Return (x, y) of the center of cell containing provided text 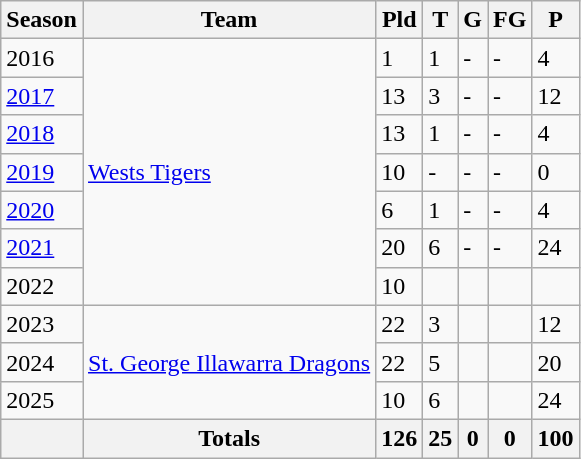
2018 (42, 134)
100 (556, 438)
2021 (42, 248)
FG (510, 20)
St. George Illawarra Dragons (228, 362)
Team (228, 20)
Wests Tigers (228, 172)
Totals (228, 438)
5 (440, 362)
G (473, 20)
Season (42, 20)
P (556, 20)
2022 (42, 286)
25 (440, 438)
2024 (42, 362)
Pld (400, 20)
2019 (42, 172)
T (440, 20)
2017 (42, 96)
2023 (42, 324)
126 (400, 438)
2020 (42, 210)
2016 (42, 58)
2025 (42, 400)
